Locate the cell with the specified text and output its [x, y] center coordinate. 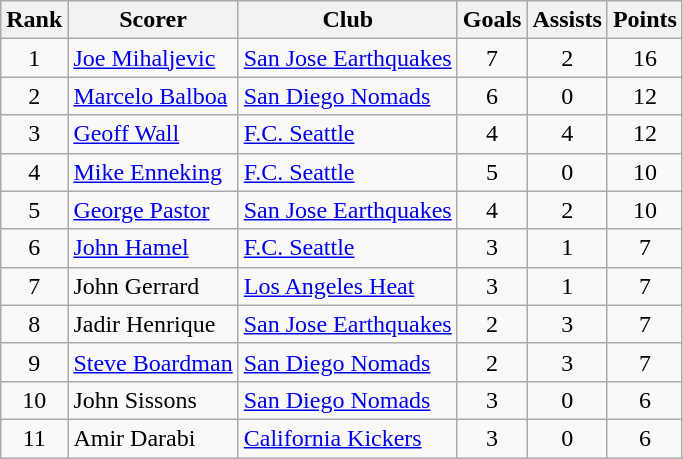
11 [34, 438]
Rank [34, 20]
John Hamel [153, 248]
16 [644, 58]
John Gerrard [153, 286]
8 [34, 324]
John Sissons [153, 400]
Jadir Henrique [153, 324]
George Pastor [153, 210]
Club [348, 20]
Marcelo Balboa [153, 96]
9 [34, 362]
Los Angeles Heat [348, 286]
Joe Mihaljevic [153, 58]
Points [644, 20]
Scorer [153, 20]
Assists [567, 20]
California Kickers [348, 438]
Amir Darabi [153, 438]
Mike Enneking [153, 172]
Geoff Wall [153, 134]
Goals [492, 20]
Steve Boardman [153, 362]
